Identify which cell holds the provided text, then report its (x, y) central coordinate. 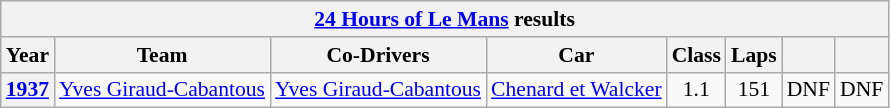
1.1 (696, 90)
Chenard et Walcker (576, 90)
Co-Drivers (378, 55)
Team (162, 55)
151 (754, 90)
Car (576, 55)
1937 (28, 90)
Laps (754, 55)
Year (28, 55)
Class (696, 55)
24 Hours of Le Mans results (445, 19)
